Search for the cell housing the specified text and yield its [X, Y] center coordinate. 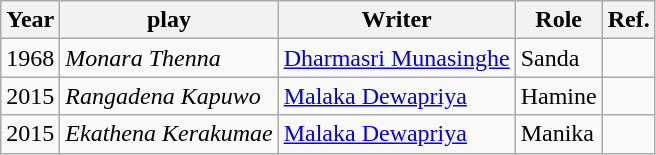
Role [558, 20]
Ref. [628, 20]
1968 [30, 58]
Hamine [558, 96]
Rangadena Kapuwo [169, 96]
Ekathena Kerakumae [169, 134]
Sanda [558, 58]
Writer [396, 20]
Dharmasri Munasinghe [396, 58]
play [169, 20]
Manika [558, 134]
Year [30, 20]
Monara Thenna [169, 58]
